Search for the cell housing the specified text and yield its (x, y) center coordinate. 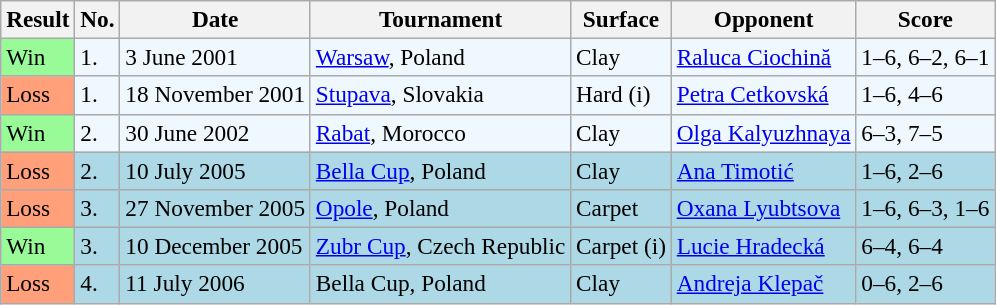
Ana Timotić (764, 170)
3 June 2001 (215, 57)
Lucie Hradecká (764, 246)
18 November 2001 (215, 95)
11 July 2006 (215, 284)
4. (98, 284)
10 December 2005 (215, 246)
30 June 2002 (215, 133)
Andreja Klepač (764, 284)
Tournament (440, 19)
10 July 2005 (215, 170)
Olga Kalyuzhnaya (764, 133)
Surface (622, 19)
Carpet (i) (622, 246)
Zubr Cup, Czech Republic (440, 246)
Stupava, Slovakia (440, 95)
1–6, 6–2, 6–1 (926, 57)
Opponent (764, 19)
Carpet (622, 208)
Opole, Poland (440, 208)
Oxana Lyubtsova (764, 208)
1–6, 2–6 (926, 170)
Date (215, 19)
Raluca Ciochină (764, 57)
Rabat, Morocco (440, 133)
Warsaw, Poland (440, 57)
27 November 2005 (215, 208)
0–6, 2–6 (926, 284)
Result (38, 19)
Petra Cetkovská (764, 95)
Hard (i) (622, 95)
1–6, 4–6 (926, 95)
Score (926, 19)
6–3, 7–5 (926, 133)
1–6, 6–3, 1–6 (926, 208)
6–4, 6–4 (926, 246)
No. (98, 19)
